Provide the [X, Y] coordinate of the cell's center where the given text is located.  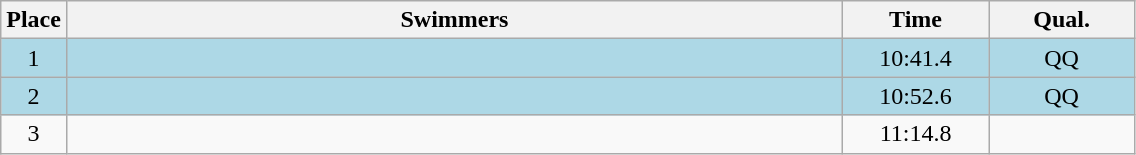
Time [916, 20]
Place [34, 20]
Swimmers [454, 20]
Qual. [1062, 20]
1 [34, 58]
3 [34, 134]
10:41.4 [916, 58]
11:14.8 [916, 134]
2 [34, 96]
10:52.6 [916, 96]
